Locate the cell with the specified text and output its (X, Y) center coordinate. 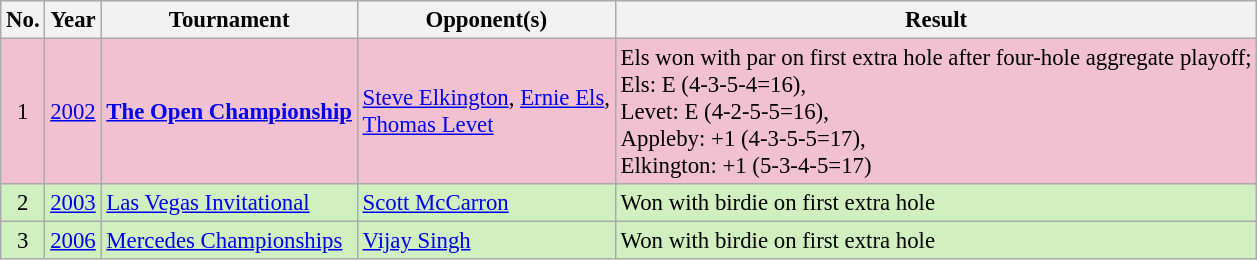
2002 (73, 112)
3 (23, 241)
1 (23, 112)
2003 (73, 203)
Las Vegas Invitational (229, 203)
Steve Elkington, Ernie Els, Thomas Levet (486, 112)
2006 (73, 241)
Year (73, 20)
Scott McCarron (486, 203)
Tournament (229, 20)
2 (23, 203)
Opponent(s) (486, 20)
Mercedes Championships (229, 241)
No. (23, 20)
The Open Championship (229, 112)
Vijay Singh (486, 241)
Result (936, 20)
